Provide the [X, Y] coordinate of the cell's center where the given text is located.  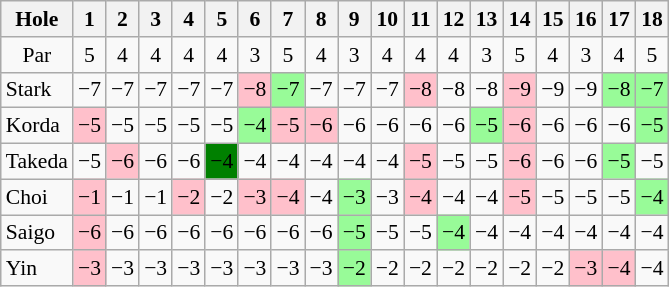
Saigo [37, 233]
13 [486, 19]
2 [122, 19]
Korda [37, 126]
10 [388, 19]
8 [322, 19]
9 [354, 19]
11 [420, 19]
17 [618, 19]
18 [652, 19]
Stark [37, 90]
Takeda [37, 162]
Par [37, 55]
12 [454, 19]
7 [288, 19]
Yin [37, 269]
1 [90, 19]
15 [552, 19]
Hole [37, 19]
6 [254, 19]
14 [520, 19]
Choi [37, 197]
16 [586, 19]
